Locate the cell with the specified text and output its [X, Y] center coordinate. 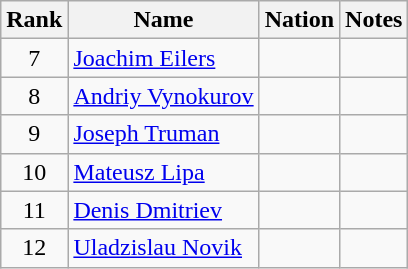
10 [34, 172]
Joachim Eilers [164, 58]
Name [164, 20]
Notes [374, 20]
7 [34, 58]
9 [34, 134]
Nation [299, 20]
11 [34, 210]
Uladzislau Novik [164, 248]
Denis Dmitriev [164, 210]
Andriy Vynokurov [164, 96]
Joseph Truman [164, 134]
8 [34, 96]
Mateusz Lipa [164, 172]
12 [34, 248]
Rank [34, 20]
